Determine the (X, Y) coordinate at the center of the cell enclosing the given text.  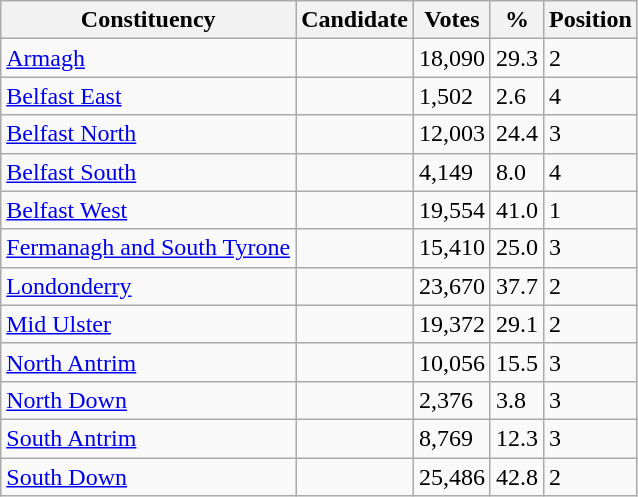
Position (591, 20)
29.3 (516, 58)
Mid Ulster (148, 324)
% (516, 20)
41.0 (516, 210)
North Down (148, 400)
12.3 (516, 438)
42.8 (516, 477)
19,554 (452, 210)
Votes (452, 20)
8.0 (516, 172)
23,670 (452, 286)
Belfast East (148, 96)
Belfast West (148, 210)
37.7 (516, 286)
12,003 (452, 134)
Belfast South (148, 172)
25,486 (452, 477)
Londonderry (148, 286)
2,376 (452, 400)
Candidate (355, 20)
South Antrim (148, 438)
25.0 (516, 248)
15,410 (452, 248)
1 (591, 210)
2.6 (516, 96)
29.1 (516, 324)
Fermanagh and South Tyrone (148, 248)
10,056 (452, 362)
North Antrim (148, 362)
24.4 (516, 134)
8,769 (452, 438)
3.8 (516, 400)
4,149 (452, 172)
15.5 (516, 362)
Armagh (148, 58)
18,090 (452, 58)
South Down (148, 477)
Belfast North (148, 134)
19,372 (452, 324)
Constituency (148, 20)
1,502 (452, 96)
